Output the [X, Y] coordinate of the center of the cell containing the given text.  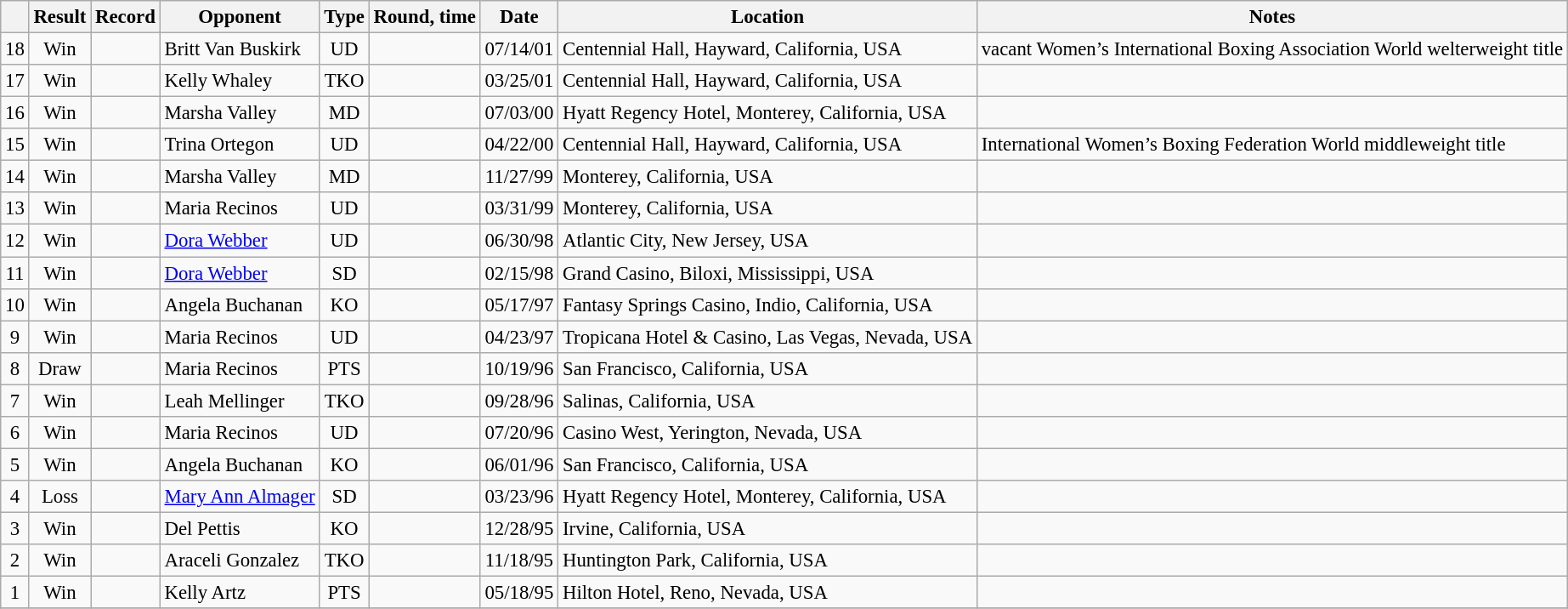
Result [59, 17]
4 [15, 497]
3 [15, 528]
vacant Women’s International Boxing Association World welterweight title [1271, 49]
Irvine, California, USA [768, 528]
Hilton Hotel, Reno, Nevada, USA [768, 593]
International Women’s Boxing Federation World middleweight title [1271, 145]
10 [15, 304]
12/28/95 [519, 528]
09/28/96 [519, 401]
03/23/96 [519, 497]
07/03/00 [519, 113]
Notes [1271, 17]
Mary Ann Almager [240, 497]
17 [15, 81]
Atlantic City, New Jersey, USA [768, 241]
14 [15, 177]
15 [15, 145]
1 [15, 593]
Britt Van Buskirk [240, 49]
Huntington Park, California, USA [768, 561]
Kelly Whaley [240, 81]
05/17/97 [519, 304]
7 [15, 401]
11/27/99 [519, 177]
Record [126, 17]
Kelly Artz [240, 593]
10/19/96 [519, 368]
Casino West, Yerington, Nevada, USA [768, 433]
07/14/01 [519, 49]
Del Pettis [240, 528]
6 [15, 433]
9 [15, 337]
Salinas, California, USA [768, 401]
Type [344, 17]
03/31/99 [519, 208]
Trina Ortegon [240, 145]
16 [15, 113]
04/23/97 [519, 337]
Tropicana Hotel & Casino, Las Vegas, Nevada, USA [768, 337]
02/15/98 [519, 273]
18 [15, 49]
Round, time [425, 17]
11 [15, 273]
5 [15, 464]
Date [519, 17]
Location [768, 17]
Grand Casino, Biloxi, Mississippi, USA [768, 273]
8 [15, 368]
13 [15, 208]
03/25/01 [519, 81]
Draw [59, 368]
Loss [59, 497]
Araceli Gonzalez [240, 561]
07/20/96 [519, 433]
06/30/98 [519, 241]
2 [15, 561]
Opponent [240, 17]
Leah Mellinger [240, 401]
11/18/95 [519, 561]
12 [15, 241]
05/18/95 [519, 593]
04/22/00 [519, 145]
Fantasy Springs Casino, Indio, California, USA [768, 304]
06/01/96 [519, 464]
